Pinpoint the cell where the given text exists, returning its (x, y) midpoint coordinate. 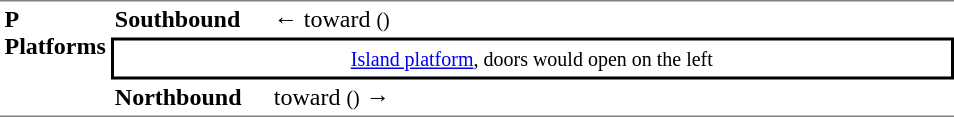
← toward () (611, 19)
Southbound (190, 19)
PPlatforms (55, 58)
Island platform, doors would open on the left (532, 59)
